Scan for the cell matching the given text and deliver its (X, Y) coordinate at center. 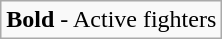
Bold - Active fighters (112, 20)
